Determine the [X, Y] coordinate at the center of the cell enclosing the given text.  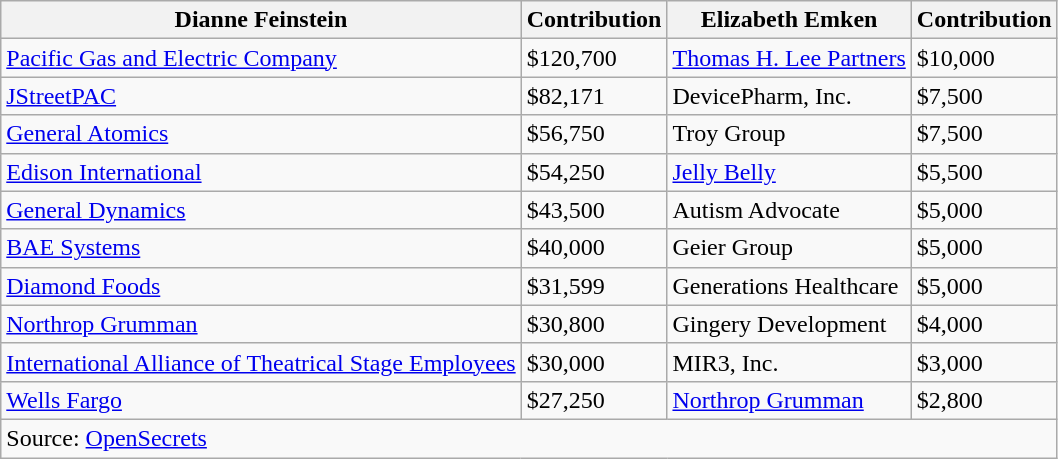
$4,000 [984, 324]
Elizabeth Emken [789, 20]
$3,000 [984, 362]
$2,800 [984, 400]
MIR3, Inc. [789, 362]
DevicePharm, Inc. [789, 96]
$82,171 [594, 96]
$27,250 [594, 400]
Jelly Belly [789, 172]
$43,500 [594, 210]
Source: OpenSecrets [529, 438]
$56,750 [594, 134]
$30,800 [594, 324]
General Dynamics [261, 210]
$54,250 [594, 172]
International Alliance of Theatrical Stage Employees [261, 362]
Thomas H. Lee Partners [789, 58]
Troy Group [789, 134]
Generations Healthcare [789, 286]
$30,000 [594, 362]
$120,700 [594, 58]
Diamond Foods [261, 286]
$5,500 [984, 172]
Geier Group [789, 248]
JStreetPAC [261, 96]
Gingery Development [789, 324]
BAE Systems [261, 248]
Autism Advocate [789, 210]
$10,000 [984, 58]
General Atomics [261, 134]
$31,599 [594, 286]
Pacific Gas and Electric Company [261, 58]
Wells Fargo [261, 400]
Edison International [261, 172]
$40,000 [594, 248]
Dianne Feinstein [261, 20]
